Provide the (X, Y) coordinate of the cell's center where the given text is located.  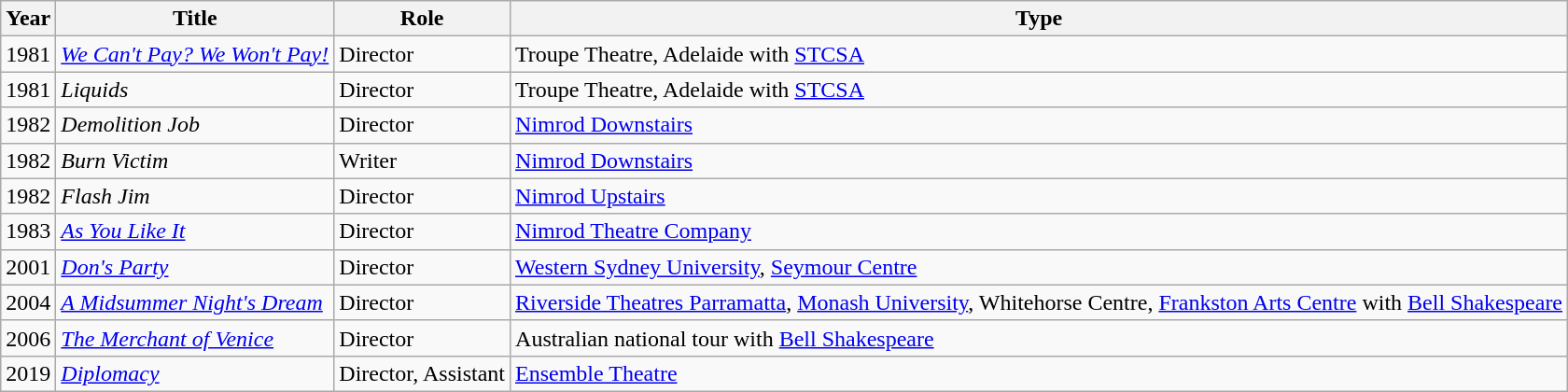
As You Like It (195, 231)
Diplomacy (195, 373)
A Midsummer Night's Dream (195, 302)
Writer (422, 161)
Riverside Theatres Parramatta, Monash University, Whitehorse Centre, Frankston Arts Centre with Bell Shakespeare (1040, 302)
2006 (28, 338)
We Can't Pay? We Won't Pay! (195, 54)
Burn Victim (195, 161)
Demolition Job (195, 125)
Nimrod Theatre Company (1040, 231)
1983 (28, 231)
Nimrod Upstairs (1040, 196)
Ensemble Theatre (1040, 373)
Flash Jim (195, 196)
Liquids (195, 90)
The Merchant of Venice (195, 338)
Western Sydney University, Seymour Centre (1040, 267)
Title (195, 19)
2004 (28, 302)
Don's Party (195, 267)
Australian national tour with Bell Shakespeare (1040, 338)
2001 (28, 267)
Year (28, 19)
Role (422, 19)
Director, Assistant (422, 373)
Type (1040, 19)
2019 (28, 373)
